Output the [X, Y] coordinate of the center of the cell containing the given text.  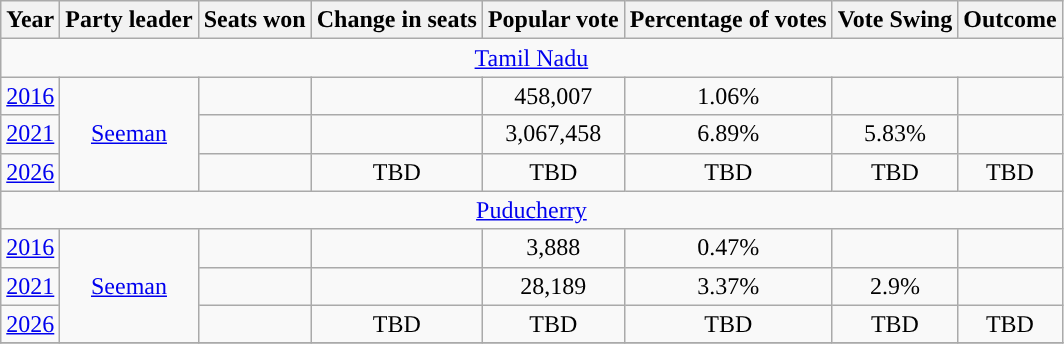
2.9% [895, 286]
Seats won [254, 20]
28,189 [553, 286]
3,067,458 [553, 134]
1.06% [728, 96]
458,007 [553, 96]
Tamil Nadu [532, 58]
3.37% [728, 286]
Outcome [1010, 20]
Year [30, 20]
5.83% [895, 134]
0.47% [728, 248]
Vote Swing [895, 20]
Popular vote [553, 20]
Percentage of votes [728, 20]
Change in seats [396, 20]
Puducherry [532, 210]
3,888 [553, 248]
6.89% [728, 134]
Party leader [129, 20]
